Locate the cell with the specified text and output its [x, y] center coordinate. 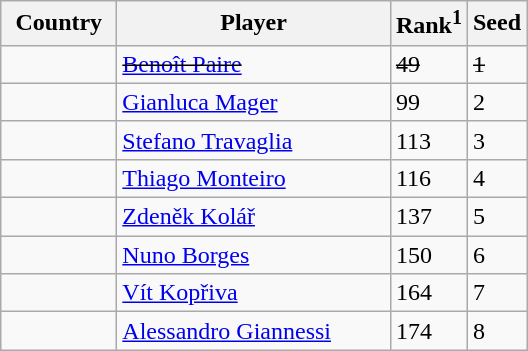
1 [496, 64]
4 [496, 178]
2 [496, 102]
Zdeněk Kolář [254, 217]
Benoît Paire [254, 64]
Stefano Travaglia [254, 140]
3 [496, 140]
49 [428, 64]
Nuno Borges [254, 255]
Seed [496, 24]
137 [428, 217]
174 [428, 331]
Rank1 [428, 24]
Thiago Monteiro [254, 178]
Alessandro Giannessi [254, 331]
7 [496, 293]
Vít Kopřiva [254, 293]
Player [254, 24]
150 [428, 255]
5 [496, 217]
164 [428, 293]
Gianluca Mager [254, 102]
8 [496, 331]
113 [428, 140]
Country [59, 24]
99 [428, 102]
116 [428, 178]
6 [496, 255]
